Return the (x, y) coordinate for the center point of the cell that contains the specified text.  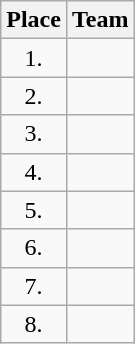
Team (100, 20)
2. (34, 96)
8. (34, 324)
4. (34, 172)
3. (34, 134)
5. (34, 210)
1. (34, 58)
Place (34, 20)
6. (34, 248)
7. (34, 286)
